Return [x, y] of the center of cell containing provided text 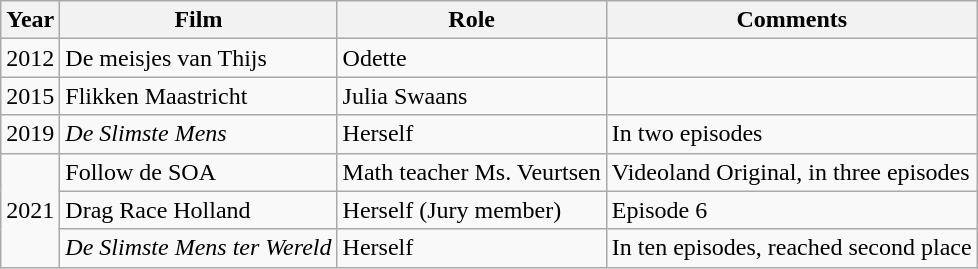
Math teacher Ms. Veurtsen [472, 172]
2015 [30, 96]
Odette [472, 58]
Flikken Maastricht [198, 96]
Comments [792, 20]
2012 [30, 58]
In two episodes [792, 134]
2019 [30, 134]
Role [472, 20]
Follow de SOA [198, 172]
De meisjes van Thijs [198, 58]
De Slimste Mens [198, 134]
Herself (Jury member) [472, 210]
Julia Swaans [472, 96]
De Slimste Mens ter Wereld [198, 248]
Film [198, 20]
Videoland Original, in three episodes [792, 172]
2021 [30, 210]
Episode 6 [792, 210]
Drag Race Holland [198, 210]
In ten episodes, reached second place [792, 248]
Year [30, 20]
